Determine the [x, y] coordinate at the center of the cell enclosing the given text.  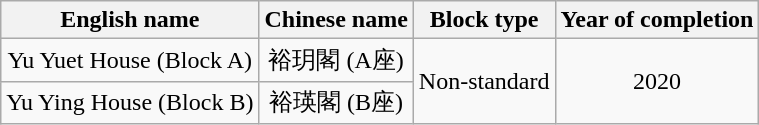
Block type [484, 20]
Yu Yuet House (Block A) [130, 60]
English name [130, 20]
Chinese name [336, 20]
裕玥閣 (A座) [336, 60]
2020 [657, 82]
Year of completion [657, 20]
裕瑛閣 (B座) [336, 102]
Non-standard [484, 82]
Yu Ying House (Block B) [130, 102]
